Output the [x, y] coordinate of the center of the cell containing the given text.  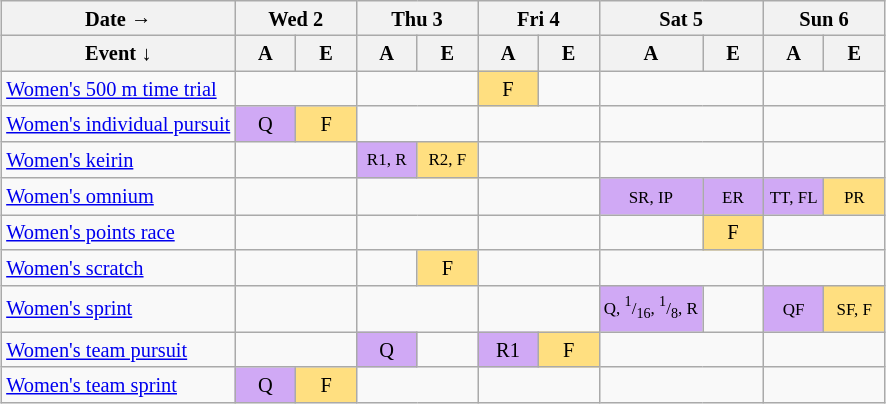
Wed 2 [296, 18]
Women's omnium [118, 196]
Women's keirin [118, 160]
R1, R [386, 160]
QF [794, 308]
Women's points race [118, 232]
R2, F [448, 160]
Event ↓ [118, 54]
ER [734, 196]
Date → [118, 18]
SR, IP [651, 196]
Fri 4 [538, 18]
Women's team sprint [118, 384]
R1 [508, 350]
Women's individual pursuit [118, 124]
TT, FL [794, 196]
Sun 6 [824, 18]
SF, F [854, 308]
Women's sprint [118, 308]
Q, 1/16, 1/8, R [651, 308]
Thu 3 [416, 18]
Sat 5 [681, 18]
PR [854, 196]
Women's scratch [118, 268]
Women's team pursuit [118, 350]
Women's 500 m time trial [118, 88]
